Identify which cell holds the provided text, then report its [X, Y] central coordinate. 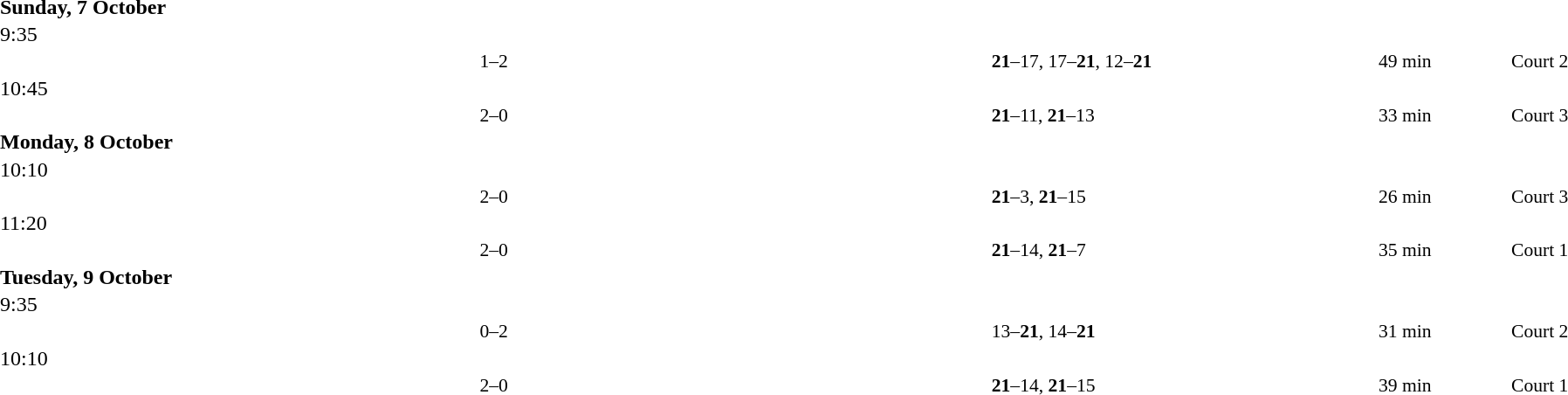
21–11, 21–13 [1183, 115]
33 min [1442, 115]
13–21, 14–21 [1183, 331]
21–14, 21–7 [1183, 250]
26 min [1442, 196]
0–2 [494, 331]
1–2 [494, 61]
35 min [1442, 250]
21–17, 17–21, 12–21 [1183, 61]
49 min [1442, 61]
21–3, 21–15 [1183, 196]
31 min [1442, 331]
